Search for the cell housing the specified text and yield its (X, Y) center coordinate. 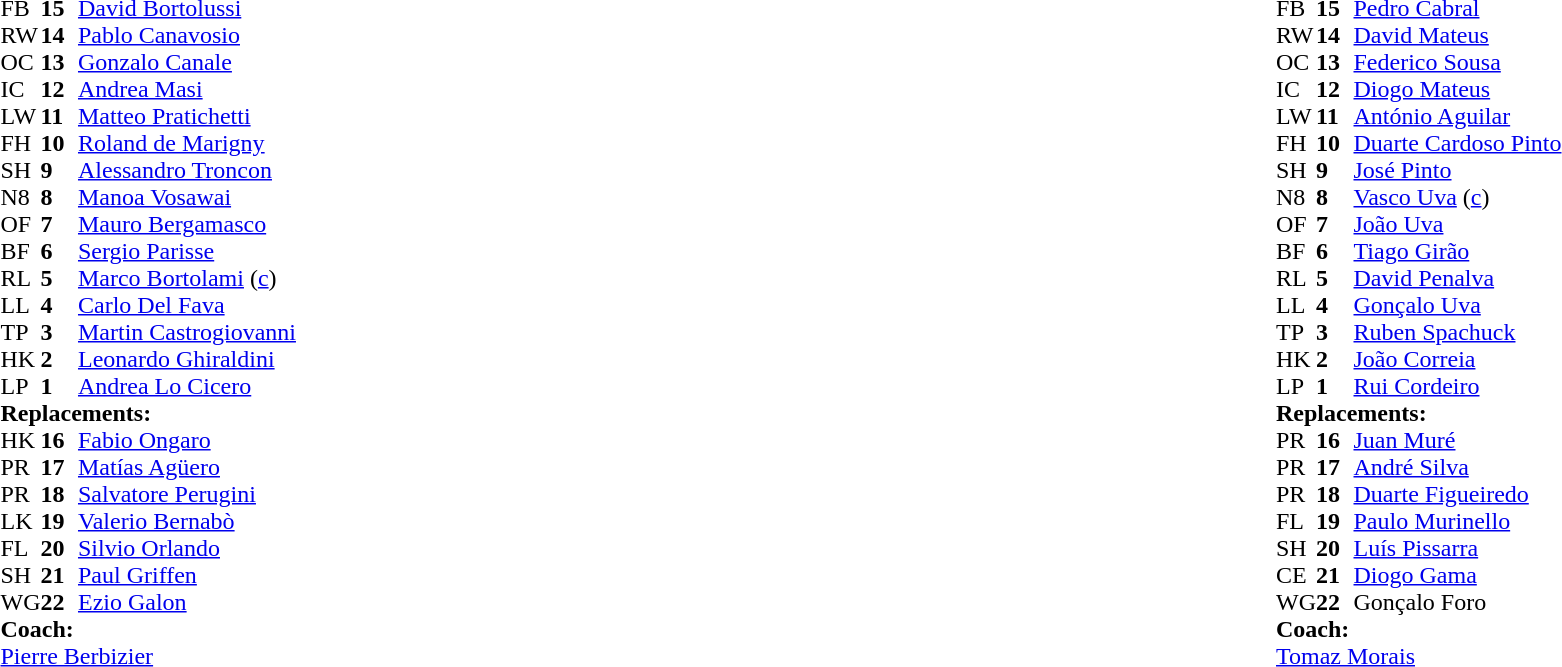
Rui Cordeiro (1458, 386)
João Uva (1458, 224)
Mauro Bergamasco (187, 224)
Vasco Uva (c) (1458, 198)
Paulo Murinello (1458, 522)
Valerio Bernabò (187, 522)
Roland de Marigny (187, 144)
Luís Pissarra (1458, 548)
Leonardo Ghiraldini (187, 360)
Paul Griffen (187, 576)
Alessandro Troncon (187, 170)
Andrea Masi (187, 90)
Matteo Pratichetti (187, 116)
Martin Castrogiovanni (187, 332)
Gonçalo Uva (1458, 306)
David Mateus (1458, 36)
Ruben Spachuck (1458, 332)
Andrea Lo Cicero (187, 386)
Manoa Vosawai (187, 198)
André Silva (1458, 468)
Gonçalo Foro (1458, 602)
Tiago Girão (1458, 252)
Diogo Mateus (1458, 90)
Salvatore Perugini (187, 494)
Juan Muré (1458, 440)
António Aguilar (1458, 116)
Federico Sousa (1458, 62)
Carlo Del Fava (187, 306)
Pablo Canavosio (187, 36)
Diogo Gama (1458, 576)
Sergio Parisse (187, 252)
João Correia (1458, 360)
David Penalva (1458, 278)
Ezio Galon (187, 602)
Gonzalo Canale (187, 62)
CE (1296, 576)
Duarte Cardoso Pinto (1458, 144)
Duarte Figueiredo (1458, 494)
LK (20, 522)
Silvio Orlando (187, 548)
José Pinto (1458, 170)
Marco Bortolami (c) (187, 278)
Fabio Ongaro (187, 440)
Matías Agüero (187, 468)
